Provide the (X, Y) coordinate of the cell's center where the given text is located.  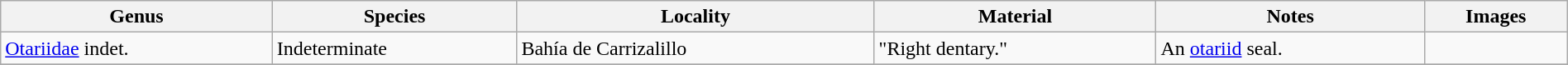
Species (394, 17)
Bahía de Carrizalillo (696, 48)
Locality (696, 17)
Indeterminate (394, 48)
Material (1016, 17)
Notes (1290, 17)
Otariidae indet. (136, 48)
"Right dentary." (1016, 48)
Images (1495, 17)
Genus (136, 17)
An otariid seal. (1290, 48)
